Determine the [X, Y] coordinate at the center of the cell enclosing the given text.  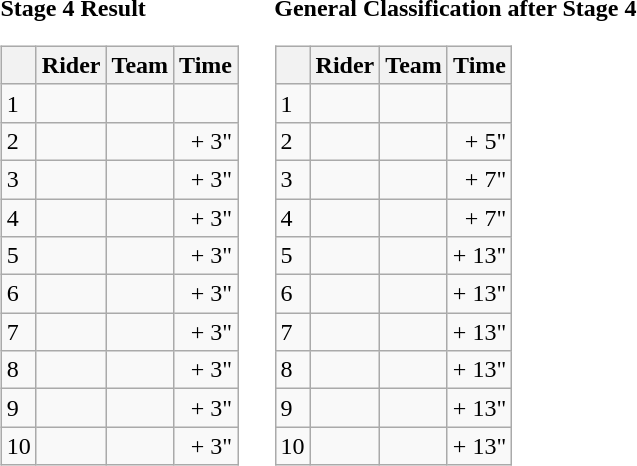
+ 5" [479, 141]
